Return [x, y] of the center of cell containing provided text 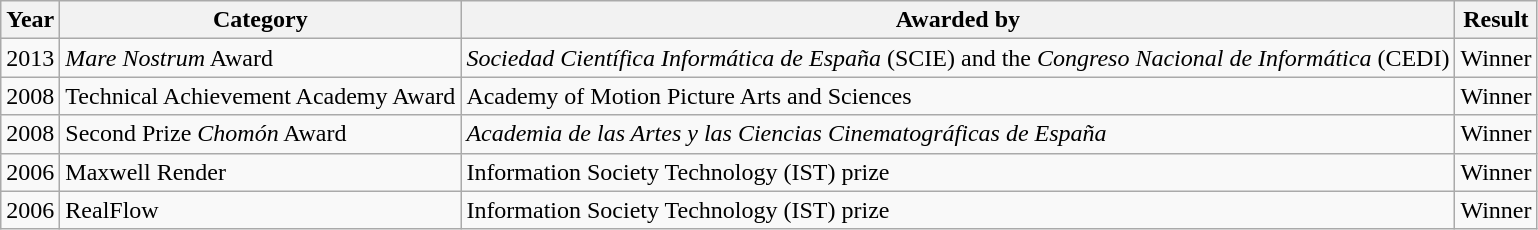
Technical Achievement Academy Award [260, 96]
2013 [30, 58]
Academy of Motion Picture Arts and Sciences [958, 96]
Category [260, 20]
Maxwell Render [260, 172]
Year [30, 20]
Awarded by [958, 20]
Mare Nostrum Award [260, 58]
Second Prize Chomón Award [260, 134]
RealFlow [260, 210]
Academia de las Artes y las Ciencias Cinematográficas de España [958, 134]
Sociedad Científica Informática de España (SCIE) and the Congreso Nacional de Informática (CEDI) [958, 58]
Result [1496, 20]
